For the text-containing cell, return its midpoint in (x, y) coordinate format. 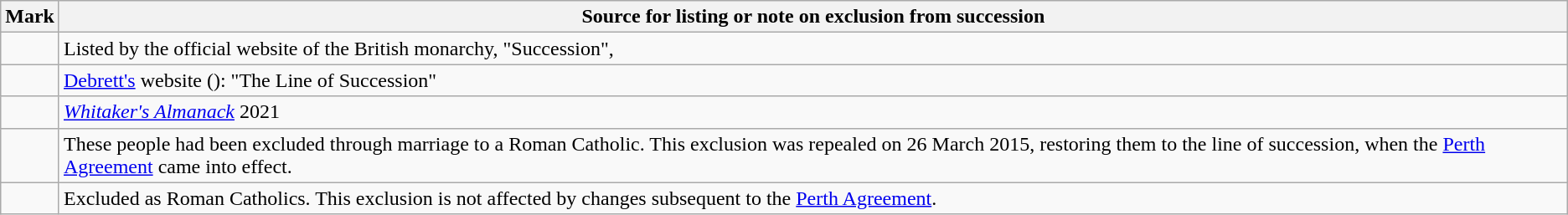
Whitaker's Almanack 2021 (812, 112)
Debrett's website (): "The Line of Succession" (812, 80)
Excluded as Roman Catholics. This exclusion is not affected by changes subsequent to the Perth Agreement. (812, 198)
Source for listing or note on exclusion from succession (812, 17)
Mark (30, 17)
Listed by the official website of the British monarchy, "Succession", (812, 49)
